Return the (x, y) coordinate for the center point of the cell that contains the specified text.  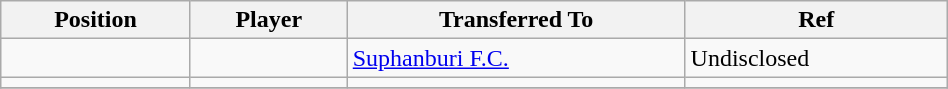
Player (268, 20)
Suphanburi F.C. (516, 58)
Transferred To (516, 20)
Ref (816, 20)
Undisclosed (816, 58)
Position (96, 20)
